Search for the cell housing the specified text and yield its (X, Y) center coordinate. 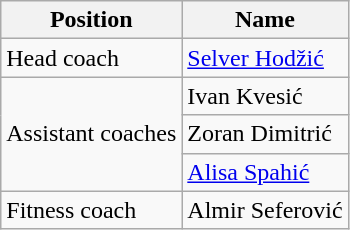
Alisa Spahić (265, 172)
Head coach (92, 58)
Ivan Kvesić (265, 96)
Selver Hodžić (265, 58)
Fitness coach (92, 210)
Position (92, 20)
Name (265, 20)
Zoran Dimitrić (265, 134)
Almir Seferović (265, 210)
Assistant coaches (92, 134)
